For the text-containing cell, return its midpoint in (X, Y) coordinate format. 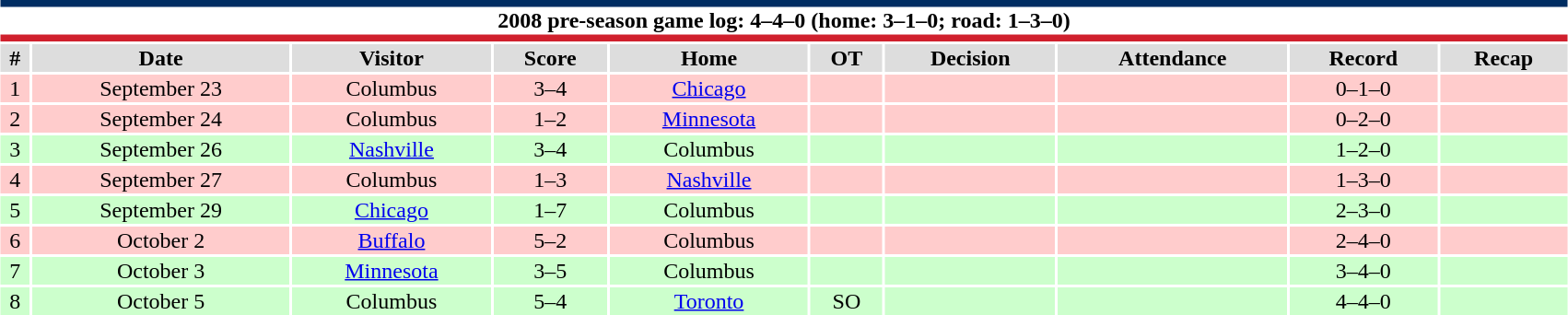
Attendance (1173, 58)
3 (15, 149)
4 (15, 180)
Record (1363, 58)
1–7 (551, 210)
Decision (971, 58)
September 29 (161, 210)
Score (551, 58)
Toronto (709, 301)
5–4 (551, 301)
October 3 (161, 271)
1–2 (551, 119)
1 (15, 88)
2008 pre-season game log: 4–4–0 (home: 3–1–0; road: 1–3–0) (784, 20)
7 (15, 271)
October 2 (161, 240)
Buffalo (391, 240)
1–2–0 (1363, 149)
0–2–0 (1363, 119)
1–3–0 (1363, 180)
5–2 (551, 240)
3–5 (551, 271)
0–1–0 (1363, 88)
8 (15, 301)
September 23 (161, 88)
SO (847, 301)
2–3–0 (1363, 210)
2 (15, 119)
October 5 (161, 301)
OT (847, 58)
September 26 (161, 149)
3–4–0 (1363, 271)
5 (15, 210)
September 27 (161, 180)
4–4–0 (1363, 301)
6 (15, 240)
Date (161, 58)
Home (709, 58)
1–3 (551, 180)
Visitor (391, 58)
# (15, 58)
2–4–0 (1363, 240)
September 24 (161, 119)
Recap (1504, 58)
